Provide the [X, Y] coordinate of the cell's center where the given text is located.  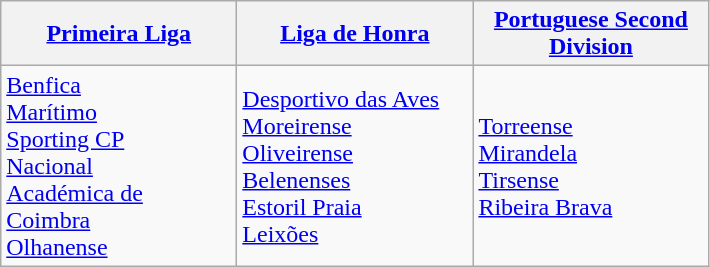
Desportivo das AvesMoreirenseOliveirenseBelenensesEstoril PraiaLeixões [355, 166]
Primeira Liga [119, 34]
TorreenseMirandelaTirsenseRibeira Brava [591, 166]
BenficaMarítimoSporting CPNacionalAcadémica de CoimbraOlhanense [119, 166]
Liga de Honra [355, 34]
Portuguese Second Division [591, 34]
